Determine the [X, Y] coordinate at the center of the cell enclosing the given text.  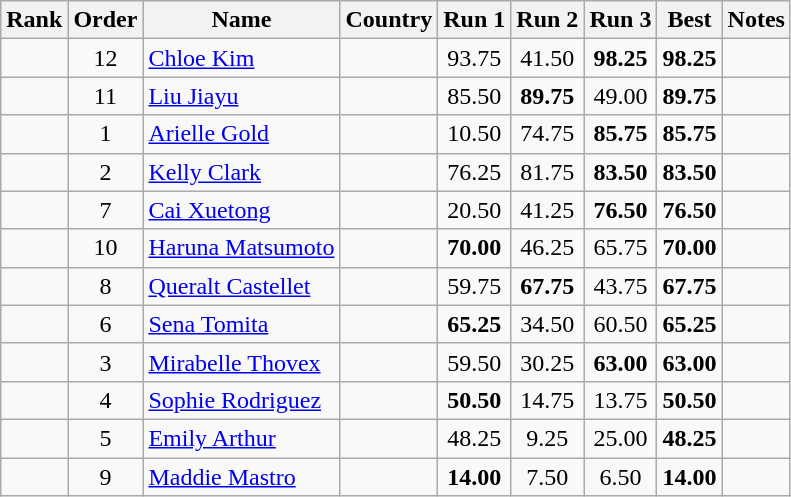
76.25 [474, 172]
8 [106, 286]
Notes [756, 20]
Liu Jiayu [242, 96]
Sena Tomita [242, 324]
49.00 [620, 96]
13.75 [620, 400]
5 [106, 438]
11 [106, 96]
81.75 [548, 172]
12 [106, 58]
34.50 [548, 324]
Run 2 [548, 20]
59.75 [474, 286]
25.00 [620, 438]
7 [106, 210]
65.75 [620, 248]
Sophie Rodriguez [242, 400]
14.75 [548, 400]
20.50 [474, 210]
Run 3 [620, 20]
59.50 [474, 362]
6 [106, 324]
9 [106, 477]
60.50 [620, 324]
Haruna Matsumoto [242, 248]
Kelly Clark [242, 172]
Emily Arthur [242, 438]
Mirabelle Thovex [242, 362]
85.50 [474, 96]
4 [106, 400]
10.50 [474, 134]
30.25 [548, 362]
9.25 [548, 438]
Country [389, 20]
46.25 [548, 248]
Rank [34, 20]
41.50 [548, 58]
Chloe Kim [242, 58]
Arielle Gold [242, 134]
Run 1 [474, 20]
41.25 [548, 210]
3 [106, 362]
2 [106, 172]
6.50 [620, 477]
10 [106, 248]
Order [106, 20]
7.50 [548, 477]
Name [242, 20]
Cai Xuetong [242, 210]
Queralt Castellet [242, 286]
Best [690, 20]
1 [106, 134]
Maddie Mastro [242, 477]
93.75 [474, 58]
74.75 [548, 134]
43.75 [620, 286]
